Capture the cell that displays the provided text and extract its (x, y) central coordinate. 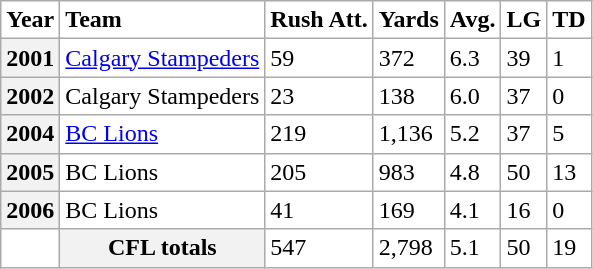
2004 (30, 134)
205 (319, 172)
41 (319, 210)
2002 (30, 96)
19 (569, 248)
4.1 (472, 210)
2001 (30, 58)
16 (524, 210)
Avg. (472, 20)
4.8 (472, 172)
983 (408, 172)
23 (319, 96)
5.1 (472, 248)
2006 (30, 210)
2,798 (408, 248)
547 (319, 248)
219 (319, 134)
Rush Att. (319, 20)
Year (30, 20)
6.0 (472, 96)
59 (319, 58)
TD (569, 20)
2005 (30, 172)
39 (524, 58)
1 (569, 58)
Yards (408, 20)
Team (162, 20)
LG (524, 20)
372 (408, 58)
1,136 (408, 134)
138 (408, 96)
6.3 (472, 58)
5 (569, 134)
5.2 (472, 134)
13 (569, 172)
169 (408, 210)
CFL totals (162, 248)
